Output the (x, y) coordinate of the center of the cell containing the given text.  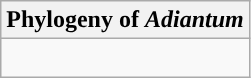
Phylogeny of Adiantum (125, 20)
